Capture the cell that displays the provided text and extract its [X, Y] central coordinate. 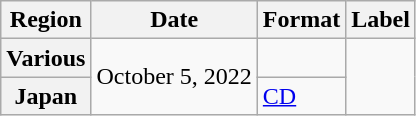
October 5, 2022 [174, 77]
Various [46, 58]
Region [46, 20]
Date [174, 20]
Label [381, 20]
Format [301, 20]
Japan [46, 96]
CD [301, 96]
